Capture the cell that displays the provided text and extract its (x, y) central coordinate. 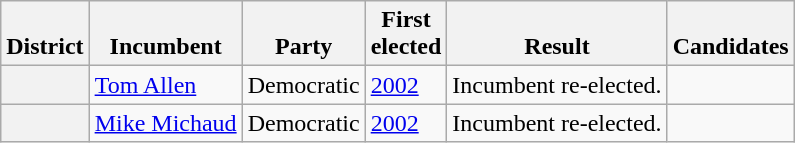
Mike Michaud (166, 123)
Result (557, 34)
Incumbent (166, 34)
Firstelected (406, 34)
District (45, 34)
Tom Allen (166, 85)
Candidates (730, 34)
Party (304, 34)
